Return the (X, Y) coordinate for the center point of the cell that contains the specified text.  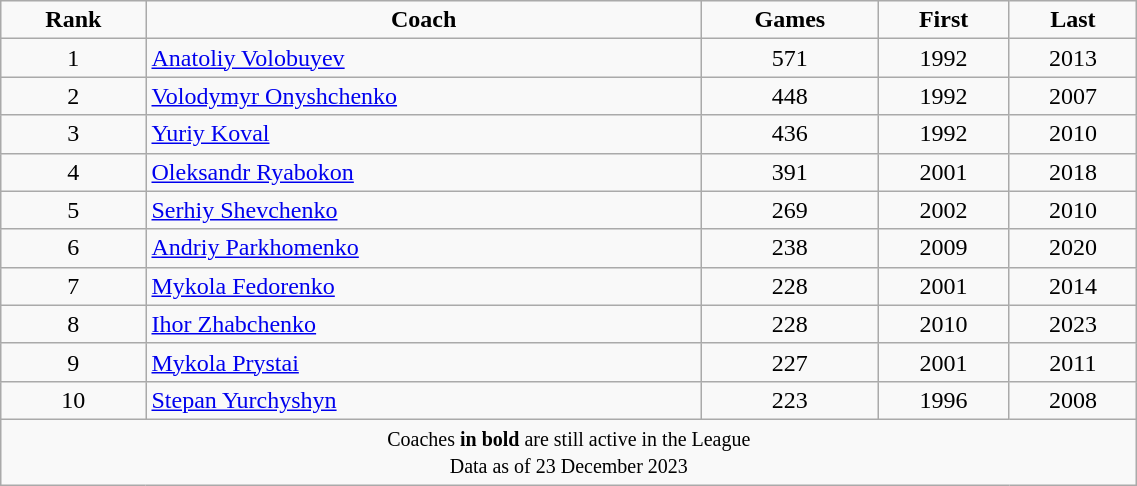
Anatoliy Volobuyev (424, 58)
Yuriy Koval (424, 134)
3 (74, 134)
2 (74, 96)
391 (790, 172)
1996 (944, 400)
227 (790, 362)
238 (790, 248)
448 (790, 96)
Last (1073, 20)
4 (74, 172)
8 (74, 324)
7 (74, 286)
Coaches in bold are still active in the LeagueData as of 23 December 2023 (569, 452)
2020 (1073, 248)
Rank (74, 20)
2013 (1073, 58)
Oleksandr Ryabokon (424, 172)
2014 (1073, 286)
2002 (944, 210)
223 (790, 400)
Volodymyr Onyshchenko (424, 96)
269 (790, 210)
6 (74, 248)
2023 (1073, 324)
9 (74, 362)
Ihor Zhabchenko (424, 324)
Mykola Fedorenko (424, 286)
5 (74, 210)
571 (790, 58)
2009 (944, 248)
10 (74, 400)
Coach (424, 20)
Mykola Prystai (424, 362)
First (944, 20)
Serhiy Shevchenko (424, 210)
2011 (1073, 362)
2008 (1073, 400)
Games (790, 20)
436 (790, 134)
Andriy Parkhomenko (424, 248)
1 (74, 58)
2018 (1073, 172)
Stepan Yurchyshyn (424, 400)
2007 (1073, 96)
